For the text-containing cell, return its midpoint in [X, Y] coordinate format. 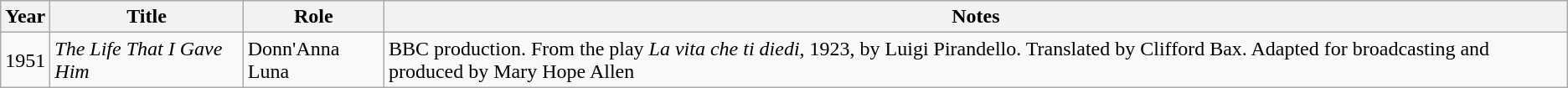
Donn'Anna Luna [313, 60]
Notes [975, 17]
Role [313, 17]
Title [147, 17]
1951 [25, 60]
The Life That I Gave Him [147, 60]
Year [25, 17]
